Output the [x, y] coordinate of the center of the cell containing the given text.  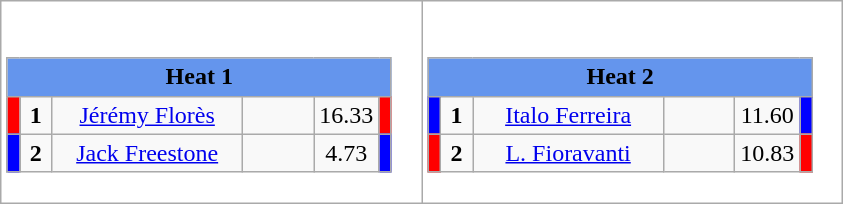
16.33 [346, 115]
Heat 1 [199, 77]
10.83 [768, 153]
Jérémy Florès [148, 115]
Heat 2 1 Italo Ferreira 11.60 2 L. Fioravanti 10.83 [632, 102]
11.60 [768, 115]
4.73 [346, 153]
Jack Freestone [148, 153]
Heat 1 1 Jérémy Florès 16.33 2 Jack Freestone 4.73 [212, 102]
Heat 2 [620, 77]
Italo Ferreira [568, 115]
L. Fioravanti [568, 153]
